Output the (x, y) coordinate of the center of the cell containing the given text.  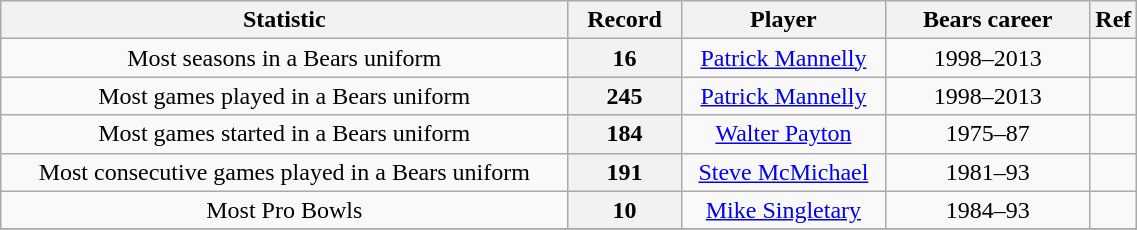
1984–93 (988, 210)
Player (783, 20)
Most consecutive games played in a Bears uniform (284, 172)
Ref (1114, 20)
16 (625, 58)
Record (625, 20)
Most games played in a Bears uniform (284, 96)
Mike Singletary (783, 210)
184 (625, 134)
Walter Payton (783, 134)
Bears career (988, 20)
10 (625, 210)
1981–93 (988, 172)
Most games started in a Bears uniform (284, 134)
Most seasons in a Bears uniform (284, 58)
191 (625, 172)
Statistic (284, 20)
Most Pro Bowls (284, 210)
245 (625, 96)
Steve McMichael (783, 172)
1975–87 (988, 134)
